For the text-containing cell, return its midpoint in [x, y] coordinate format. 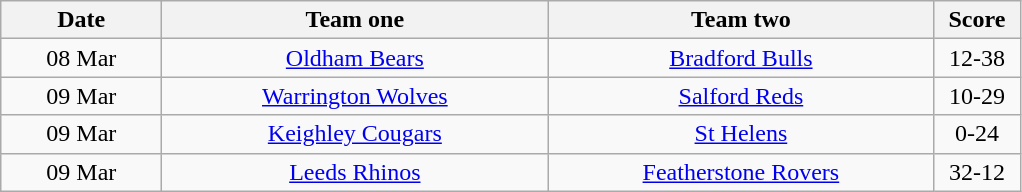
St Helens [741, 134]
Bradford Bulls [741, 58]
Featherstone Rovers [741, 172]
0-24 [977, 134]
12-38 [977, 58]
Date [82, 20]
Team one [355, 20]
Salford Reds [741, 96]
08 Mar [82, 58]
Keighley Cougars [355, 134]
Warrington Wolves [355, 96]
Score [977, 20]
Oldham Bears [355, 58]
10-29 [977, 96]
Team two [741, 20]
32-12 [977, 172]
Leeds Rhinos [355, 172]
